Detect which cell encompasses the target text, then output its (x, y) center coordinate. 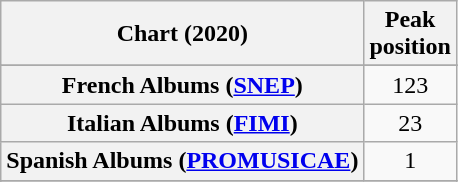
Peakposition (410, 34)
Spanish Albums (PROMUSICAE) (182, 161)
Chart (2020) (182, 34)
23 (410, 123)
123 (410, 85)
Italian Albums (FIMI) (182, 123)
1 (410, 161)
French Albums (SNEP) (182, 85)
